Provide the [x, y] coordinate of the cell's center where the given text is located.  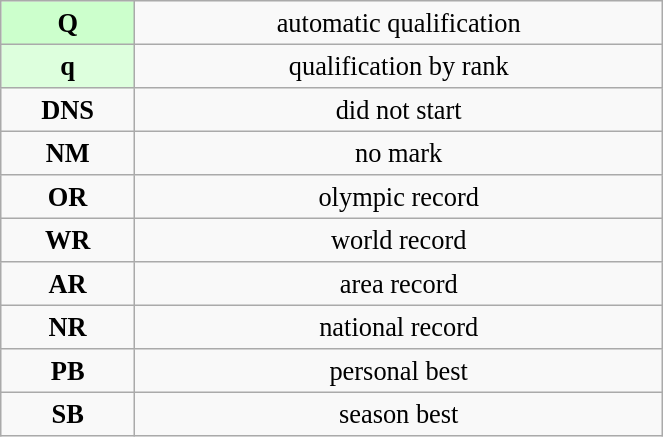
NM [68, 153]
no mark [399, 153]
national record [399, 327]
area record [399, 284]
OR [68, 197]
NR [68, 327]
automatic qualification [399, 22]
olympic record [399, 197]
did not start [399, 109]
WR [68, 240]
Q [68, 22]
q [68, 66]
DNS [68, 109]
SB [68, 414]
AR [68, 284]
PB [68, 371]
qualification by rank [399, 66]
personal best [399, 371]
season best [399, 414]
world record [399, 240]
